Pinpoint the cell where the given text exists, returning its [x, y] midpoint coordinate. 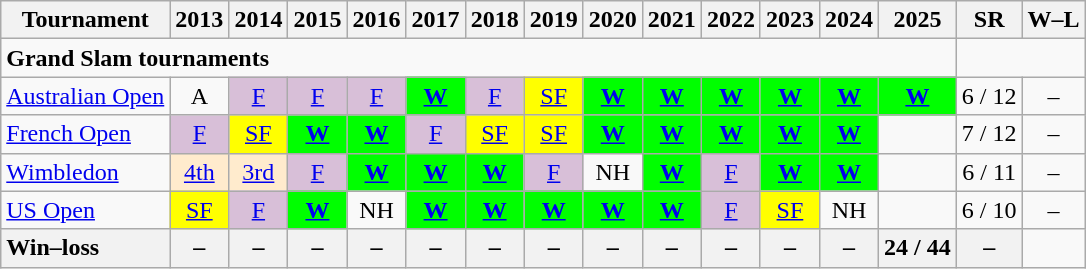
SR [989, 20]
2021 [672, 20]
2020 [612, 20]
3rd [258, 172]
Win–loss [86, 248]
2018 [494, 20]
2019 [554, 20]
6 / 10 [989, 210]
Australian Open [86, 96]
4th [200, 172]
6 / 11 [989, 172]
7 / 12 [989, 134]
2013 [200, 20]
W–L [1054, 20]
2014 [258, 20]
2025 [918, 20]
Wimbledon [86, 172]
2017 [436, 20]
2016 [376, 20]
US Open [86, 210]
6 / 12 [989, 96]
2023 [790, 20]
Tournament [86, 20]
2015 [318, 20]
2022 [730, 20]
Grand Slam tournaments [479, 58]
A [200, 96]
24 / 44 [918, 248]
2024 [848, 20]
French Open [86, 134]
